For the text-containing cell, return its midpoint in (x, y) coordinate format. 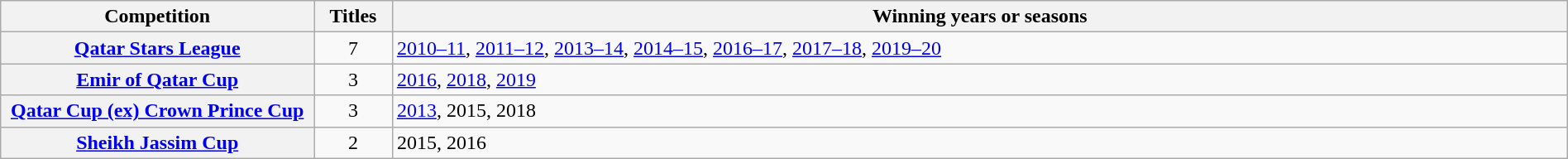
7 (354, 48)
Emir of Qatar Cup (157, 79)
Qatar Stars League (157, 48)
Titles (354, 17)
2013, 2015, 2018 (979, 111)
Competition (157, 17)
Qatar Cup (ex) Crown Prince Cup (157, 111)
Winning years or seasons (979, 17)
2015, 2016 (979, 142)
2016, 2018, 2019 (979, 79)
2 (354, 142)
Sheikh Jassim Cup (157, 142)
2010–11, 2011–12, 2013–14, 2014–15, 2016–17, 2017–18, 2019–20 (979, 48)
